Pinpoint the cell where the given text exists, returning its [X, Y] midpoint coordinate. 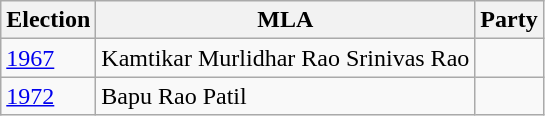
Party [509, 20]
MLA [286, 20]
Election [48, 20]
1972 [48, 96]
1967 [48, 58]
Kamtikar Murlidhar Rao Srinivas Rao [286, 58]
Bapu Rao Patil [286, 96]
